For the text-containing cell, return its midpoint in (x, y) coordinate format. 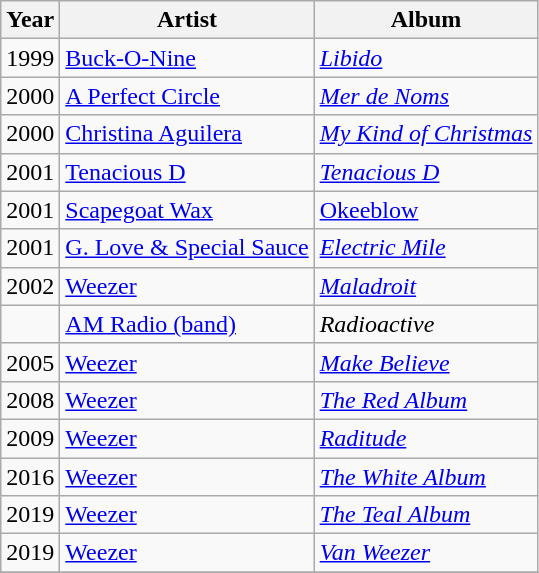
Libido (426, 58)
2009 (30, 438)
2002 (30, 286)
AM Radio (band) (187, 324)
G. Love & Special Sauce (187, 248)
The White Album (426, 477)
2005 (30, 362)
Buck-O-Nine (187, 58)
Album (426, 20)
Make Believe (426, 362)
Maladroit (426, 286)
Year (30, 20)
My Kind of Christmas (426, 134)
1999 (30, 58)
Christina Aguilera (187, 134)
Scapegoat Wax (187, 210)
A Perfect Circle (187, 96)
Mer de Noms (426, 96)
Artist (187, 20)
The Teal Album (426, 515)
Okeeblow (426, 210)
Van Weezer (426, 553)
Raditude (426, 438)
The Red Album (426, 400)
2016 (30, 477)
2008 (30, 400)
Electric Mile (426, 248)
Radioactive (426, 324)
